Locate the cell with the specified text and output its [x, y] center coordinate. 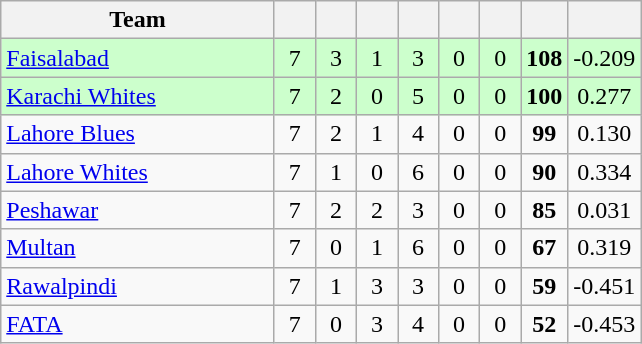
Faisalabad [138, 58]
52 [544, 324]
85 [544, 210]
108 [544, 58]
Team [138, 20]
100 [544, 96]
59 [544, 286]
0.277 [604, 96]
0.319 [604, 248]
Peshawar [138, 210]
FATA [138, 324]
Karachi Whites [138, 96]
5 [418, 96]
-0.209 [604, 58]
-0.453 [604, 324]
90 [544, 172]
Multan [138, 248]
0.334 [604, 172]
0.130 [604, 134]
0.031 [604, 210]
67 [544, 248]
Lahore Blues [138, 134]
Lahore Whites [138, 172]
Rawalpindi [138, 286]
-0.451 [604, 286]
99 [544, 134]
